Output the [X, Y] coordinate of the center of the cell containing the given text.  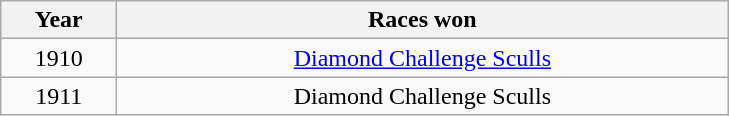
Races won [422, 20]
1911 [59, 96]
Year [59, 20]
1910 [59, 58]
